Output the (x, y) coordinate of the center of the cell containing the given text.  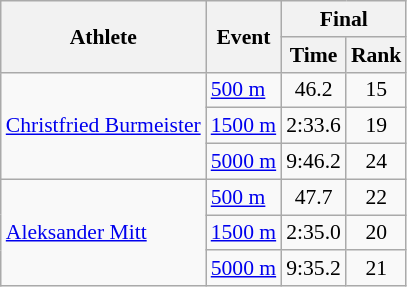
15 (376, 90)
Athlete (104, 36)
47.7 (314, 197)
19 (376, 126)
20 (376, 233)
22 (376, 197)
Time (314, 55)
2:33.6 (314, 126)
Rank (376, 55)
9:46.2 (314, 162)
46.2 (314, 90)
9:35.2 (314, 269)
21 (376, 269)
Christfried Burmeister (104, 126)
24 (376, 162)
Final (344, 19)
Event (244, 36)
2:35.0 (314, 233)
Aleksander Mitt (104, 232)
